Locate the cell with the specified text and output its (x, y) center coordinate. 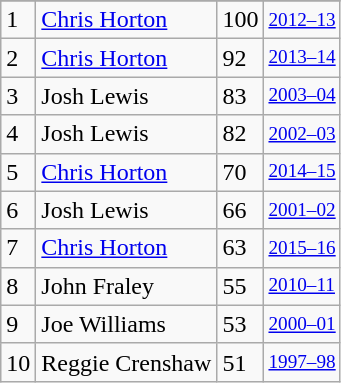
70 (240, 172)
2003–04 (302, 96)
66 (240, 210)
2000–01 (302, 324)
10 (18, 362)
2010–11 (302, 286)
51 (240, 362)
2013–14 (302, 58)
92 (240, 58)
2012–13 (302, 20)
2002–03 (302, 134)
2 (18, 58)
2001–02 (302, 210)
8 (18, 286)
1997–98 (302, 362)
2014–15 (302, 172)
2015–16 (302, 248)
82 (240, 134)
7 (18, 248)
53 (240, 324)
63 (240, 248)
Joe Williams (126, 324)
9 (18, 324)
Reggie Crenshaw (126, 362)
55 (240, 286)
5 (18, 172)
1 (18, 20)
John Fraley (126, 286)
3 (18, 96)
4 (18, 134)
83 (240, 96)
100 (240, 20)
6 (18, 210)
